Identify which cell holds the provided text, then report its (x, y) central coordinate. 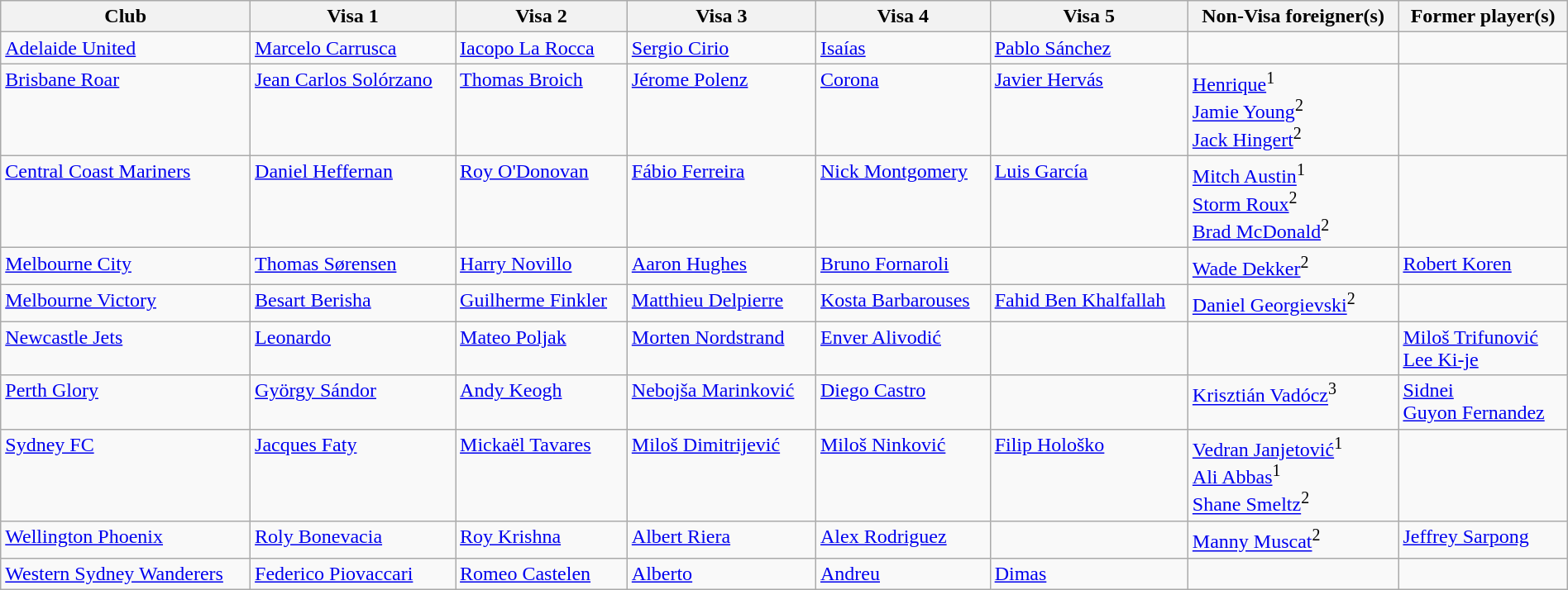
Filip Hološko (1088, 475)
Mateo Poljak (542, 349)
Pablo Sánchez (1088, 48)
Roly Bonevacia (353, 540)
Central Coast Mariners (126, 202)
Diego Castro (903, 402)
Melbourne Victory (126, 304)
Mitch Austin1 Storm Roux2 Brad McDonald2 (1293, 202)
Fahid Ben Khalfallah (1088, 304)
Vedran Janjetović1 Ali Abbas1 Shane Smeltz2 (1293, 475)
Kosta Barbarouses (903, 304)
Miloš Trifunović Lee Ki-je (1483, 349)
Sergio Cirio (721, 48)
Nick Montgomery (903, 202)
Western Sydney Wanderers (126, 573)
Robert Koren (1483, 266)
Adelaide United (126, 48)
Visa 1 (353, 17)
Enver Alivodić (903, 349)
Bruno Fornaroli (903, 266)
Andreu (903, 573)
Luis García (1088, 202)
Dimas (1088, 573)
Morten Nordstrand (721, 349)
Marcelo Carrusca (353, 48)
Romeo Castelen (542, 573)
Manny Muscat2 (1293, 540)
Club (126, 17)
Visa 2 (542, 17)
Melbourne City (126, 266)
Alberto (721, 573)
Corona (903, 110)
Newcastle Jets (126, 349)
Wellington Phoenix (126, 540)
Jeffrey Sarpong (1483, 540)
Roy Krishna (542, 540)
Fábio Ferreira (721, 202)
Daniel Heffernan (353, 202)
Visa 5 (1088, 17)
Former player(s) (1483, 17)
Isaías (903, 48)
Non-Visa foreigner(s) (1293, 17)
Besart Berisha (353, 304)
Guilherme Finkler (542, 304)
Mickaël Tavares (542, 475)
Visa 4 (903, 17)
Perth Glory (126, 402)
Wade Dekker2 (1293, 266)
Federico Piovaccari (353, 573)
Visa 3 (721, 17)
Aaron Hughes (721, 266)
Thomas Sørensen (353, 266)
Henrique1 Jamie Young2 Jack Hingert2 (1293, 110)
Miloš Dimitrijević (721, 475)
Krisztián Vadócz3 (1293, 402)
Brisbane Roar (126, 110)
Jacques Faty (353, 475)
Iacopo La Rocca (542, 48)
Jean Carlos Solórzano (353, 110)
Leonardo (353, 349)
Nebojša Marinković (721, 402)
Sidnei Guyon Fernandez (1483, 402)
Jérome Polenz (721, 110)
Miloš Ninković (903, 475)
Javier Hervás (1088, 110)
Daniel Georgievski2 (1293, 304)
Matthieu Delpierre (721, 304)
Albert Riera (721, 540)
Sydney FC (126, 475)
Thomas Broich (542, 110)
Andy Keogh (542, 402)
Alex Rodriguez (903, 540)
György Sándor (353, 402)
Harry Novillo (542, 266)
Roy O'Donovan (542, 202)
